Capture the cell that displays the provided text and extract its (X, Y) central coordinate. 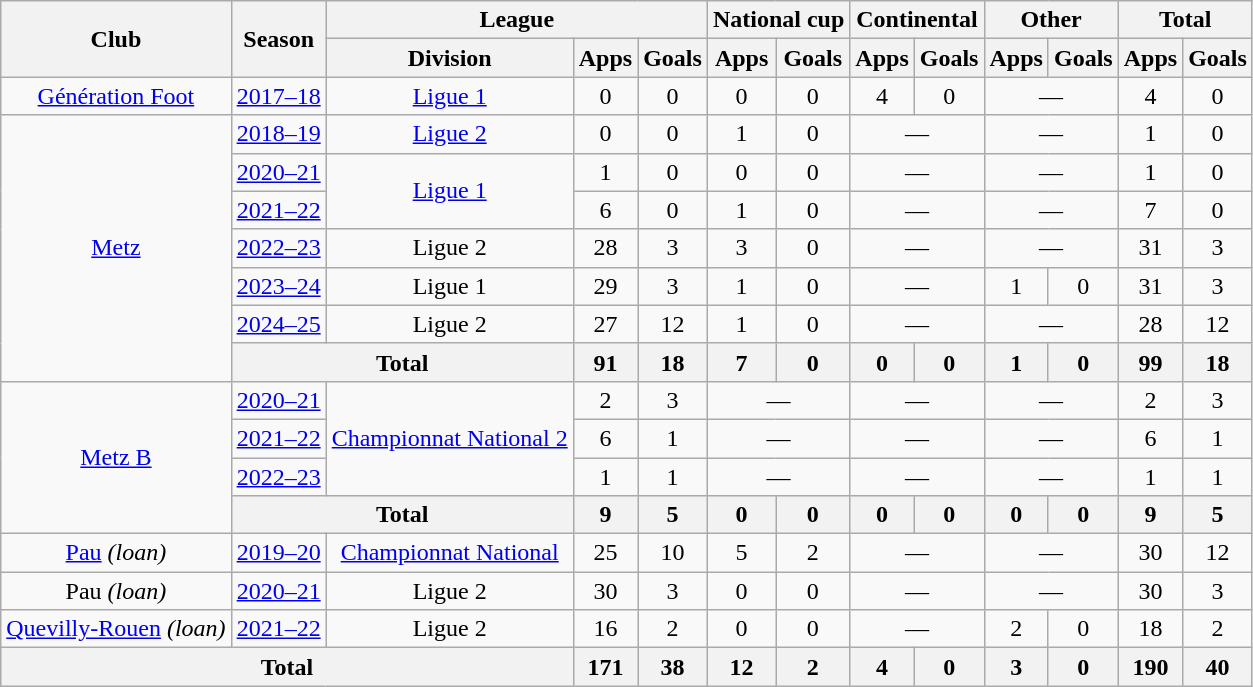
38 (673, 667)
190 (1150, 667)
Season (278, 39)
2024–25 (278, 324)
Club (116, 39)
Metz B (116, 457)
Division (450, 58)
171 (605, 667)
Quevilly-Rouen (loan) (116, 629)
16 (605, 629)
99 (1150, 362)
40 (1218, 667)
25 (605, 553)
Metz (116, 248)
29 (605, 286)
Championnat National (450, 553)
Continental (917, 20)
Championnat National 2 (450, 438)
2018–19 (278, 134)
2017–18 (278, 96)
2019–20 (278, 553)
91 (605, 362)
10 (673, 553)
2023–24 (278, 286)
National cup (778, 20)
League (516, 20)
27 (605, 324)
Other (1051, 20)
Génération Foot (116, 96)
